Find where the given text appears and provide that cell's center as [X, Y] coordinate. 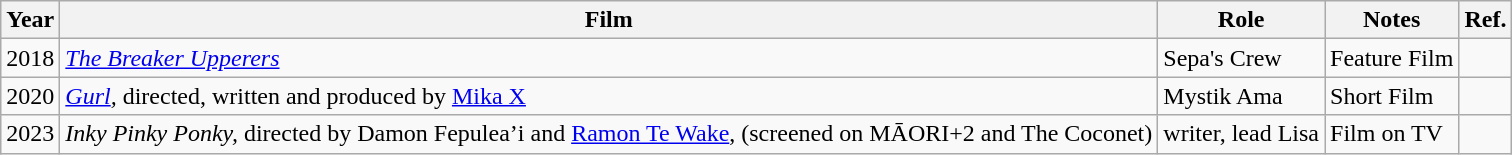
Notes [1391, 20]
Mystik Ama [1242, 96]
Inky Pinky Ponky, directed by Damon Fepulea’i and Ramon Te Wake, (screened on MĀORI+2 and The Coconet) [609, 134]
2023 [30, 134]
Film [609, 20]
The Breaker Upperers [609, 58]
Role [1242, 20]
Sepa's Crew [1242, 58]
Year [30, 20]
writer, lead Lisa [1242, 134]
2018 [30, 58]
Film on TV [1391, 134]
Gurl, directed, written and produced by Mika X [609, 96]
Short Film [1391, 96]
Ref. [1486, 20]
Feature Film [1391, 58]
2020 [30, 96]
